Capture the cell that displays the provided text and extract its (x, y) central coordinate. 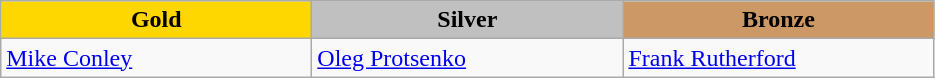
Gold (156, 20)
Oleg Protsenko (468, 58)
Frank Rutherford (778, 58)
Mike Conley (156, 58)
Bronze (778, 20)
Silver (468, 20)
